Find where the given text appears and provide that cell's center as [X, Y] coordinate. 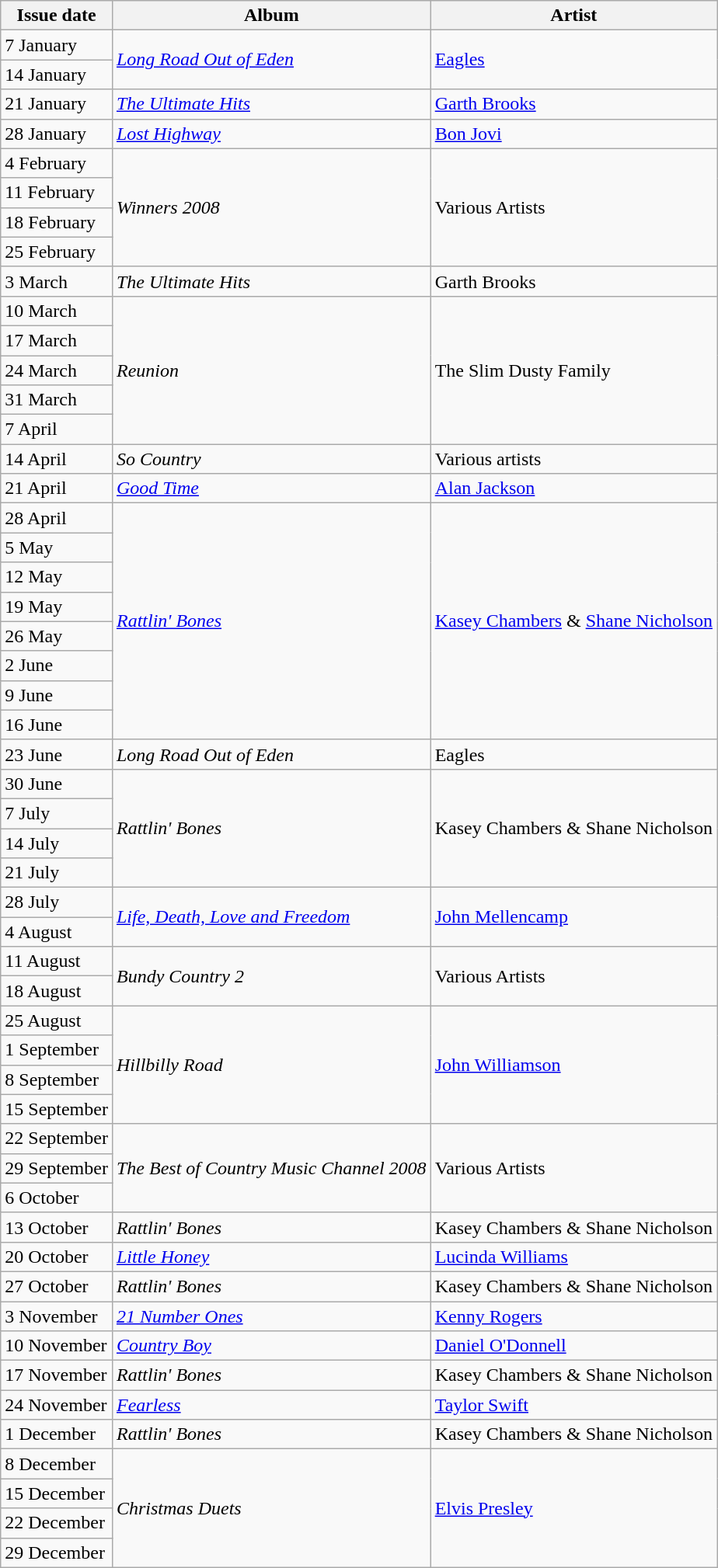
30 June [57, 784]
The Slim Dusty Family [573, 370]
29 September [57, 1168]
So Country [271, 459]
Lucinda Williams [573, 1257]
15 December [57, 1493]
18 February [57, 222]
17 November [57, 1375]
Life, Death, Love and Freedom [271, 917]
Lost Highway [271, 134]
23 June [57, 754]
27 October [57, 1286]
10 November [57, 1346]
14 January [57, 75]
24 November [57, 1405]
7 January [57, 45]
The Best of Country Music Channel 2008 [271, 1168]
28 April [57, 518]
Artist [573, 16]
13 October [57, 1227]
25 August [57, 1020]
1 September [57, 1050]
3 March [57, 281]
John Williamson [573, 1065]
2 June [57, 666]
Good Time [271, 488]
8 December [57, 1464]
Fearless [271, 1405]
17 March [57, 340]
9 June [57, 695]
25 February [57, 252]
16 June [57, 725]
Reunion [271, 370]
7 July [57, 813]
6 October [57, 1198]
19 May [57, 607]
31 March [57, 400]
8 September [57, 1080]
John Mellencamp [573, 917]
15 September [57, 1109]
21 April [57, 488]
Bundy Country 2 [271, 976]
4 August [57, 932]
28 January [57, 134]
28 July [57, 902]
10 March [57, 311]
22 December [57, 1523]
Hillbilly Road [271, 1065]
Album [271, 16]
4 February [57, 163]
21 Number Ones [271, 1316]
Winners 2008 [271, 207]
7 April [57, 429]
Alan Jackson [573, 488]
29 December [57, 1552]
Christmas Duets [271, 1508]
3 November [57, 1316]
Elvis Presley [573, 1508]
12 May [57, 577]
26 May [57, 636]
11 August [57, 961]
14 July [57, 843]
Taylor Swift [573, 1405]
18 August [57, 991]
Little Honey [271, 1257]
1 December [57, 1434]
Issue date [57, 16]
Daniel O'Donnell [573, 1346]
20 October [57, 1257]
21 January [57, 104]
11 February [57, 193]
22 September [57, 1139]
Country Boy [271, 1346]
21 July [57, 873]
14 April [57, 459]
Kenny Rogers [573, 1316]
24 March [57, 370]
Bon Jovi [573, 134]
Various artists [573, 459]
5 May [57, 548]
